Locate the cell with the specified text and output its [X, Y] center coordinate. 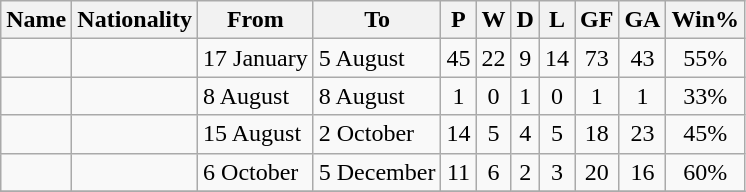
9 [525, 58]
3 [556, 172]
4 [525, 134]
5 August [377, 58]
Nationality [135, 20]
2 October [377, 134]
6 [494, 172]
2 [525, 172]
From [256, 20]
22 [494, 58]
45 [458, 58]
60% [706, 172]
W [494, 20]
45% [706, 134]
73 [596, 58]
GF [596, 20]
17 January [256, 58]
20 [596, 172]
Win% [706, 20]
18 [596, 134]
16 [642, 172]
P [458, 20]
23 [642, 134]
5 December [377, 172]
To [377, 20]
15 August [256, 134]
L [556, 20]
6 October [256, 172]
43 [642, 58]
D [525, 20]
33% [706, 96]
11 [458, 172]
Name [36, 20]
55% [706, 58]
GA [642, 20]
